Output the (X, Y) coordinate of the center of the cell containing the given text.  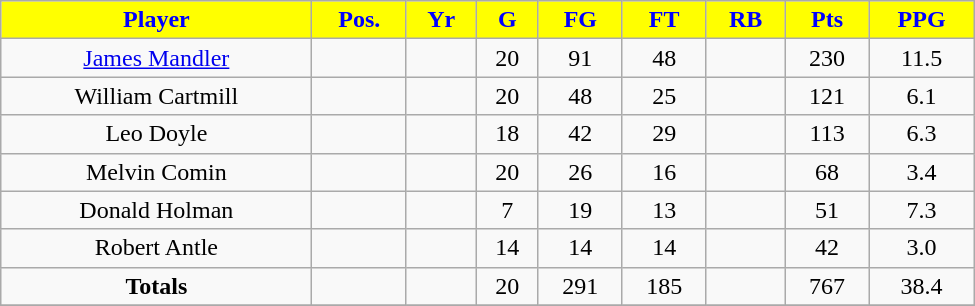
29 (664, 134)
Player (156, 20)
16 (664, 172)
19 (580, 210)
G (507, 20)
25 (664, 96)
68 (827, 172)
6.3 (922, 134)
Totals (156, 286)
26 (580, 172)
18 (507, 134)
291 (580, 286)
7.3 (922, 210)
91 (580, 58)
3.0 (922, 248)
RB (746, 20)
767 (827, 286)
38.4 (922, 286)
121 (827, 96)
11.5 (922, 58)
Pos. (359, 20)
James Mandler (156, 58)
PPG (922, 20)
3.4 (922, 172)
Robert Antle (156, 248)
7 (507, 210)
51 (827, 210)
FG (580, 20)
Yr (441, 20)
113 (827, 134)
Donald Holman (156, 210)
6.1 (922, 96)
William Cartmill (156, 96)
FT (664, 20)
13 (664, 210)
230 (827, 58)
Melvin Comin (156, 172)
Leo Doyle (156, 134)
185 (664, 286)
Pts (827, 20)
